For the text-containing cell, return its midpoint in (X, Y) coordinate format. 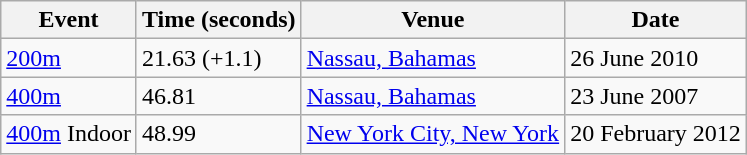
Venue (433, 20)
400m (69, 96)
26 June 2010 (656, 58)
48.99 (218, 134)
21.63 (+1.1) (218, 58)
Event (69, 20)
New York City, New York (433, 134)
Time (seconds) (218, 20)
400m Indoor (69, 134)
46.81 (218, 96)
200m (69, 58)
20 February 2012 (656, 134)
23 June 2007 (656, 96)
Date (656, 20)
